Provide the (x, y) coordinate of the cell's center where the given text is located.  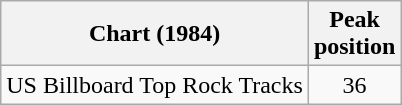
US Billboard Top Rock Tracks (155, 85)
36 (354, 85)
Chart (1984) (155, 34)
Peakposition (354, 34)
